Return the [x, y] coordinate for the center point of the cell that contains the specified text.  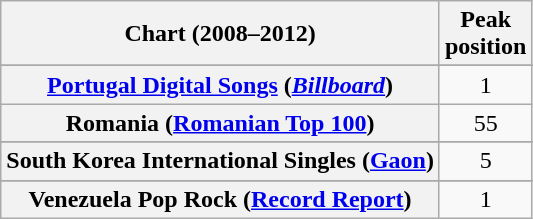
Peakposition [485, 34]
55 [485, 123]
Chart (2008–2012) [220, 34]
Portugal Digital Songs (Billboard) [220, 85]
Romania (Romanian Top 100) [220, 123]
South Korea International Singles (Gaon) [220, 161]
5 [485, 161]
Venezuela Pop Rock (Record Report) [220, 199]
